For the text-containing cell, return its midpoint in [x, y] coordinate format. 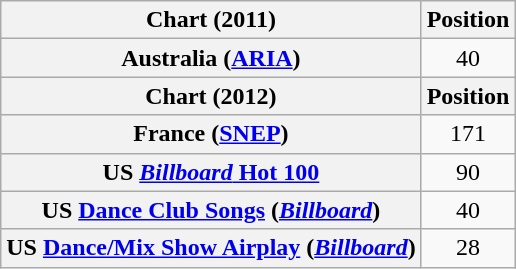
US Dance Club Songs (Billboard) [211, 210]
US Billboard Hot 100 [211, 172]
Chart (2012) [211, 96]
90 [468, 172]
Chart (2011) [211, 20]
Australia (ARIA) [211, 58]
171 [468, 134]
28 [468, 248]
US Dance/Mix Show Airplay (Billboard) [211, 248]
France (SNEP) [211, 134]
